Return the (x, y) coordinate for the center point of the cell that contains the specified text.  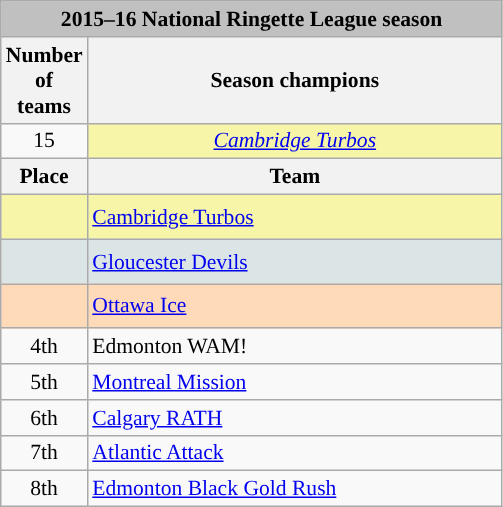
2015–16 National Ringette League season (252, 19)
Season champions (294, 80)
5th (44, 382)
8th (44, 489)
Number of teams (44, 80)
7th (44, 453)
15 (44, 141)
Calgary RATH (294, 418)
Edmonton Black Gold Rush (294, 489)
Gloucester Devils (294, 262)
Place (44, 177)
Edmonton WAM! (294, 347)
6th (44, 418)
Ottawa Ice (294, 306)
Team (294, 177)
Atlantic Attack (294, 453)
Montreal Mission (294, 382)
4th (44, 347)
